Return [x, y] of the center of cell containing provided text 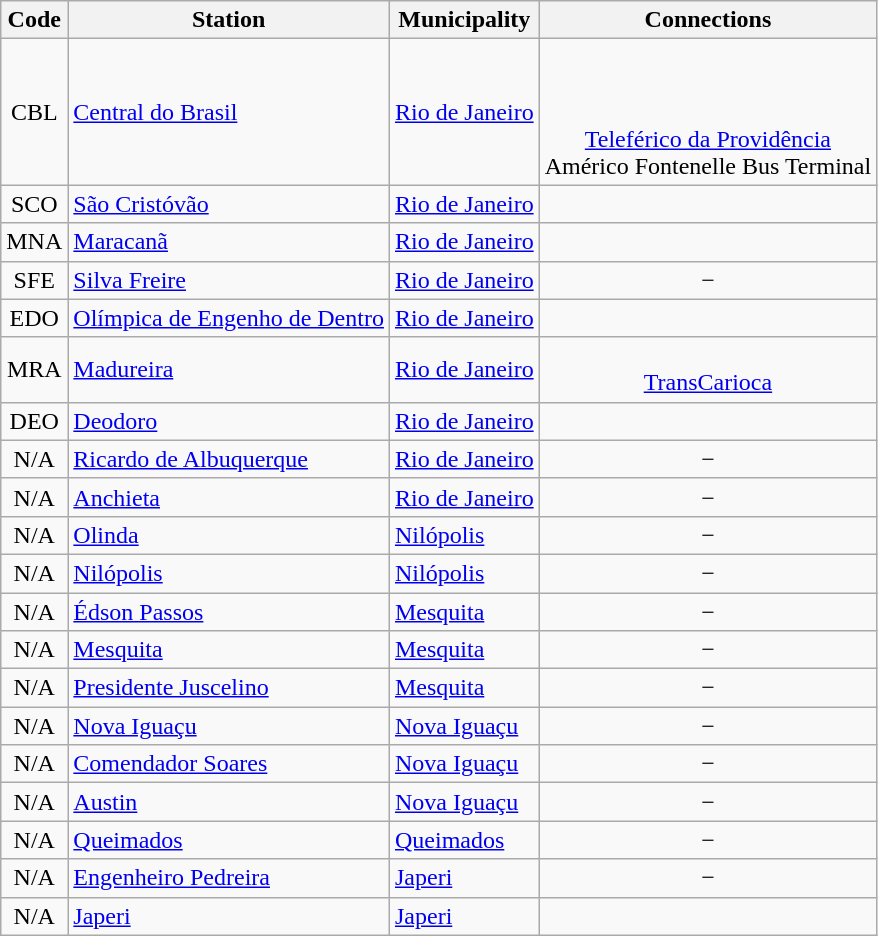
MRA [34, 370]
Comendador Soares [229, 764]
Maracanã [229, 242]
Connections [708, 20]
Code [34, 20]
SFE [34, 280]
Municipality [464, 20]
Austin [229, 802]
Teleférico da Providência Américo Fontenelle Bus Terminal [708, 112]
Deodoro [229, 421]
CBL [34, 112]
TransCarioca [708, 370]
EDO [34, 318]
MNA [34, 242]
Ricardo de Albuquerque [229, 459]
Anchieta [229, 497]
Madureira [229, 370]
Presidente Juscelino [229, 688]
Édson Passos [229, 611]
Station [229, 20]
Olímpica de Engenho de Dentro [229, 318]
Silva Freire [229, 280]
São Cristóvão [229, 204]
Olinda [229, 535]
Central do Brasil [229, 112]
DEO [34, 421]
SCO [34, 204]
Engenheiro Pedreira [229, 878]
